From the cell containing the given text, extract its center point as [x, y] coordinate. 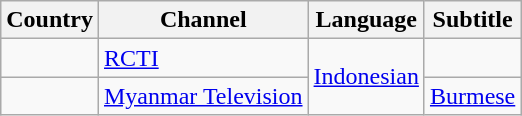
Language [366, 20]
Channel [203, 20]
Indonesian [366, 77]
RCTI [203, 58]
Subtitle [472, 20]
Country [50, 20]
Burmese [472, 96]
Myanmar Television [203, 96]
